Return the [X, Y] coordinate for the center point of the cell that contains the specified text.  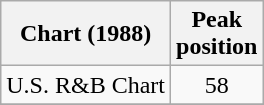
Peakposition [217, 34]
Chart (1988) [86, 34]
58 [217, 85]
U.S. R&B Chart [86, 85]
